Return [X, Y] of the center of cell containing provided text 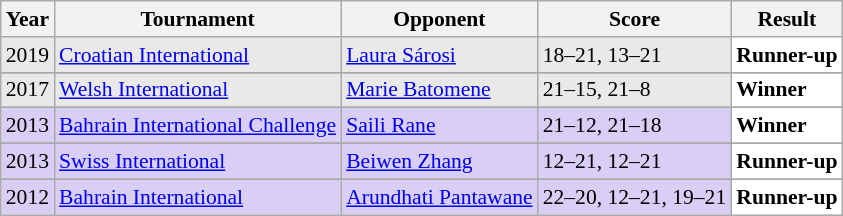
Welsh International [198, 90]
Marie Batomene [440, 90]
Tournament [198, 19]
Saili Rane [440, 126]
21–15, 21–8 [635, 90]
Arundhati Pantawane [440, 197]
Laura Sárosi [440, 55]
Result [786, 19]
Swiss International [198, 162]
18–21, 13–21 [635, 55]
22–20, 12–21, 19–21 [635, 197]
2012 [28, 197]
Bahrain International [198, 197]
Year [28, 19]
Croatian International [198, 55]
Bahrain International Challenge [198, 126]
2017 [28, 90]
2019 [28, 55]
12–21, 12–21 [635, 162]
Score [635, 19]
21–12, 21–18 [635, 126]
Beiwen Zhang [440, 162]
Opponent [440, 19]
